Extract the (x, y) coordinate from the center of the cell holding the provided text.  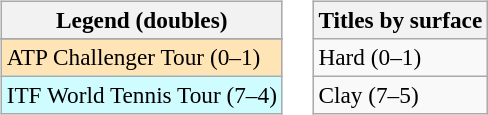
Hard (0–1) (400, 57)
Legend (doubles) (142, 20)
ATP Challenger Tour (0–1) (142, 57)
ITF World Tennis Tour (7–4) (142, 95)
Clay (7–5) (400, 95)
Titles by surface (400, 20)
